From the cell containing the given text, extract its center point as (X, Y) coordinate. 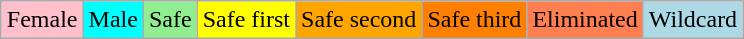
Safe first (246, 20)
Safe second (359, 20)
Male (113, 20)
Safe third (474, 20)
Eliminated (585, 20)
Wildcard (692, 20)
Female (42, 20)
Safe (170, 20)
